Provide the (x, y) coordinate of the cell's center where the given text is located.  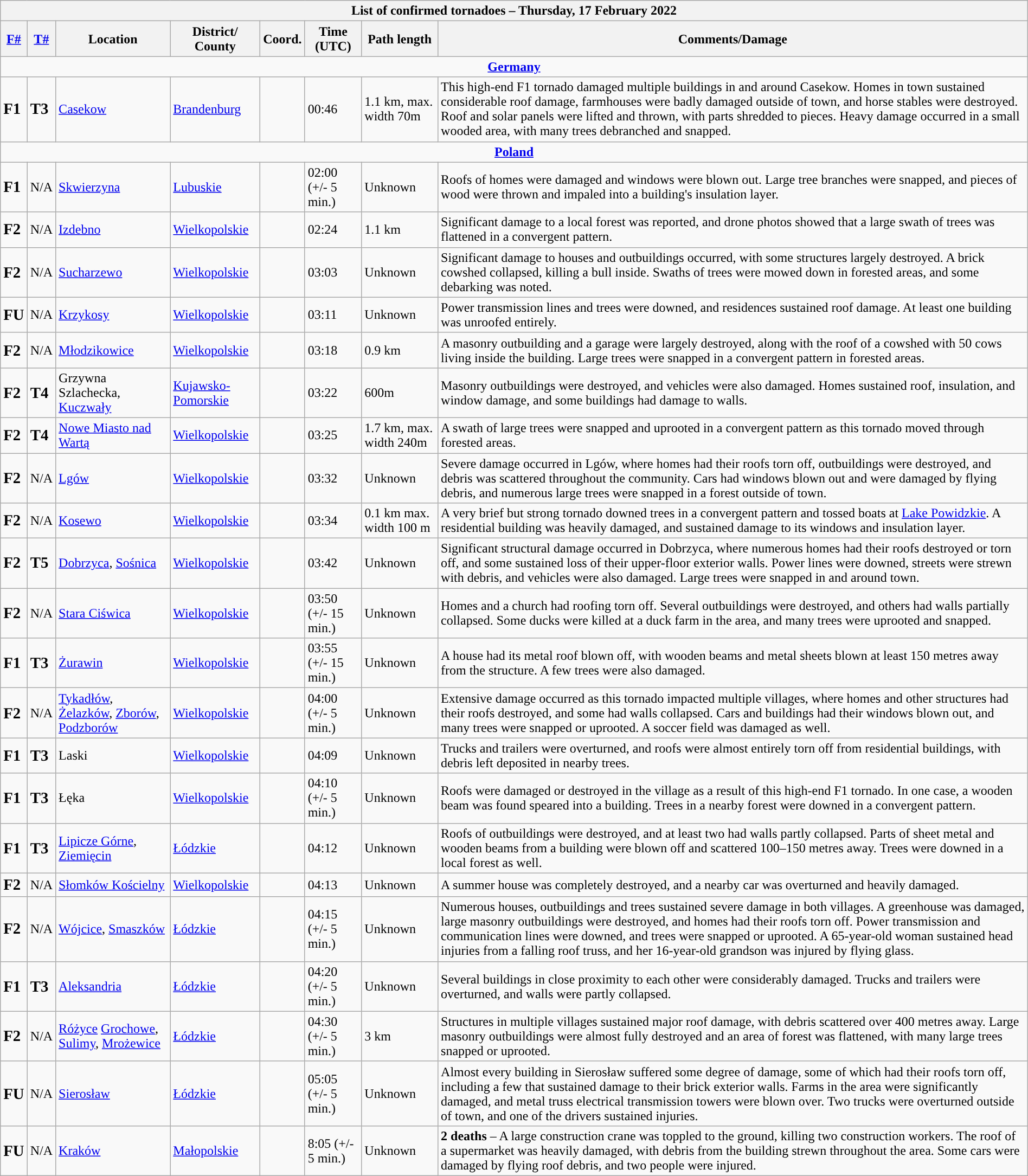
600m (400, 393)
Germany (514, 67)
Sucharzewo (113, 272)
Significant damage to a local forest was reported, and drone photos showed that a large swath of trees was flattened in a convergent pattern. (733, 230)
8:05 (+/- 5 min.) (333, 1151)
Nowe Miasto nad Wartą (113, 435)
Power transmission lines and trees were downed, and residences sustained roof damage. At least one building was unroofed entirely. (733, 314)
Trucks and trailers were overturned, and roofs were almost entirely torn off from residential buildings, with debris left deposited in nearby trees. (733, 756)
1.1 km (400, 230)
04:13 (333, 885)
Path length (400, 39)
Casekow (113, 110)
05:05 (+/- 5 min.) (333, 1093)
04:20 (+/- 5 min.) (333, 986)
03:55 (+/- 15 min.) (333, 663)
3 km (400, 1036)
02:24 (333, 230)
04:09 (333, 756)
Młodzikowice (113, 350)
Coord. (282, 39)
Location (113, 39)
Laski (113, 756)
Izdebno (113, 230)
03:03 (333, 272)
04:15 (+/- 5 min.) (333, 929)
Several buildings in close proximity to each other were considerably damaged. Trucks and trailers were overturned, and walls were partly collapsed. (733, 986)
Lgów (113, 478)
04:30 (+/- 5 min.) (333, 1036)
03:25 (333, 435)
Kraków (113, 1151)
Grzywna Szlachecka, Kuczwały (113, 393)
A swath of large trees were snapped and uprooted in a convergent pattern as this tornado moved through forested areas. (733, 435)
Poland (514, 152)
Aleksandria (113, 986)
District/County (215, 39)
Time (UTC) (333, 39)
1.7 km, max. width 240m (400, 435)
03:32 (333, 478)
Brandenburg (215, 110)
02:00 (+/- 5 min.) (333, 187)
1.1 km, max. width 70m (400, 110)
Żurawin (113, 663)
Wójcice, Smaszków (113, 929)
Krzykosy (113, 314)
04:12 (333, 848)
00:46 (333, 110)
F# (14, 39)
04:00 (+/- 5 min.) (333, 713)
Kujawsko-Pomorskie (215, 393)
03:11 (333, 314)
Różyce Grochowe, Sulimy, Mrożewice (113, 1036)
03:34 (333, 520)
Łęka (113, 798)
T# (41, 39)
0.9 km (400, 350)
Lipicze Górne, Ziemięcin (113, 848)
03:50 (+/- 15 min.) (333, 613)
03:22 (333, 393)
Małopolskie (215, 1151)
04:10 (+/- 5 min.) (333, 798)
Dobrzyca, Sośnica (113, 563)
03:42 (333, 563)
Kosewo (113, 520)
Słomków Kościelny (113, 885)
Sierosław (113, 1093)
Skwierzyna (113, 187)
List of confirmed tornadoes – Thursday, 17 February 2022 (514, 11)
A summer house was completely destroyed, and a nearby car was overturned and heavily damaged. (733, 885)
Lubuskie (215, 187)
Comments/Damage (733, 39)
T5 (41, 563)
03:18 (333, 350)
0.1 km max. width 100 m (400, 520)
Tykadłów, Żelazków, Zborów, Podzborów (113, 713)
Stara Ciświca (113, 613)
